Determine the (X, Y) coordinate at the center of the cell enclosing the given text.  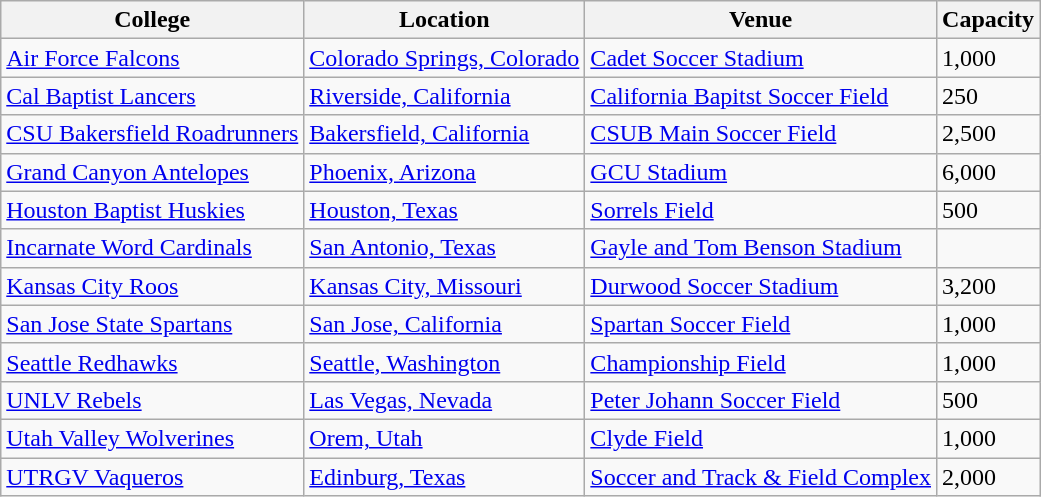
3,200 (988, 286)
Orem, Utah (444, 438)
UTRGV Vaqueros (152, 477)
Seattle Redhawks (152, 362)
College (152, 20)
Capacity (988, 20)
Colorado Springs, Colorado (444, 58)
250 (988, 96)
CSU Bakersfield Roadrunners (152, 134)
Edinburg, Texas (444, 477)
Kansas City, Missouri (444, 286)
Las Vegas, Nevada (444, 400)
Location (444, 20)
Spartan Soccer Field (761, 324)
Gayle and Tom Benson Stadium (761, 248)
Riverside, California (444, 96)
San Jose State Spartans (152, 324)
Phoenix, Arizona (444, 172)
Houston Baptist Huskies (152, 210)
Houston, Texas (444, 210)
San Antonio, Texas (444, 248)
Kansas City Roos (152, 286)
Seattle, Washington (444, 362)
Bakersfield, California (444, 134)
UNLV Rebels (152, 400)
Peter Johann Soccer Field (761, 400)
Cal Baptist Lancers (152, 96)
GCU Stadium (761, 172)
Clyde Field (761, 438)
Championship Field (761, 362)
Cadet Soccer Stadium (761, 58)
Utah Valley Wolverines (152, 438)
Grand Canyon Antelopes (152, 172)
2,500 (988, 134)
Soccer and Track & Field Complex (761, 477)
Sorrels Field (761, 210)
6,000 (988, 172)
CSUB Main Soccer Field (761, 134)
California Bapitst Soccer Field (761, 96)
2,000 (988, 477)
Durwood Soccer Stadium (761, 286)
San Jose, California (444, 324)
Air Force Falcons (152, 58)
Incarnate Word Cardinals (152, 248)
Venue (761, 20)
